Return the (x, y) coordinate for the center point of the cell that contains the specified text.  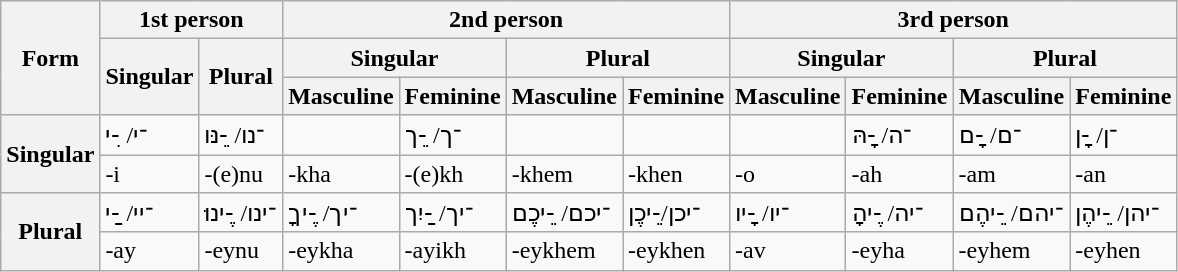
3rd person (954, 20)
-khen (676, 173)
-kha (341, 173)
Form (50, 58)
-ah (900, 173)
־יכם/ -ֵיכֶם (564, 213)
־יהן/ -ֵיהֶן (1124, 213)
־יך/ -ַיִך (452, 213)
-av (788, 251)
-eyhem (1012, 251)
-ay (150, 251)
־יהם/ -ֵיהֶם (1012, 213)
-(e)kh (452, 173)
-eykha (341, 251)
-am (1012, 173)
־ן/ -ָן (1124, 135)
־יו/ -ָיו (788, 213)
-o (788, 173)
-an (1124, 173)
־י/ -ִי (150, 135)
־יה/ -ֶיהָ (900, 213)
-eykhem (564, 251)
-ayikh (452, 251)
־יכן/-ֵיכֶן (676, 213)
-i (150, 173)
-eynu (241, 251)
-eyhen (1124, 251)
־ם/ -ָם (1012, 135)
2nd person (506, 20)
-(e)nu (241, 173)
־ך/ -ֵך (452, 135)
-eyha (900, 251)
ּ־נו/ -ֵנו (241, 135)
-eykhen (676, 251)
1st person (192, 20)
־ינו/ -ֶינוּ (241, 213)
־ה/ -ָהּ (900, 135)
־יך/ -ֶיךָ (341, 213)
-khem (564, 173)
־יי/ -ַי (150, 213)
